From the cell containing the given text, extract its center point as (x, y) coordinate. 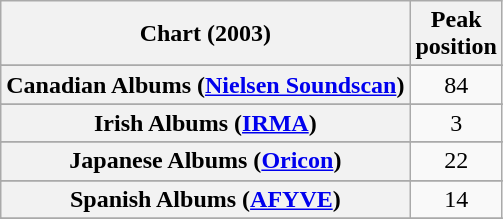
Peakposition (456, 34)
84 (456, 85)
Irish Albums (IRMA) (206, 123)
Japanese Albums (Oricon) (206, 161)
14 (456, 199)
Canadian Albums (Nielsen Soundscan) (206, 85)
22 (456, 161)
3 (456, 123)
Chart (2003) (206, 34)
Spanish Albums (AFYVE) (206, 199)
